From the cell containing the given text, extract its center point as (x, y) coordinate. 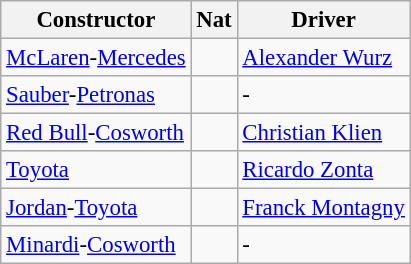
Jordan-Toyota (96, 208)
Constructor (96, 20)
McLaren-Mercedes (96, 58)
Minardi-Cosworth (96, 245)
Red Bull-Cosworth (96, 133)
Alexander Wurz (324, 58)
Christian Klien (324, 133)
Driver (324, 20)
Nat (214, 20)
Sauber-Petronas (96, 95)
Franck Montagny (324, 208)
Ricardo Zonta (324, 170)
Toyota (96, 170)
